Locate the cell with the specified text and output its [X, Y] center coordinate. 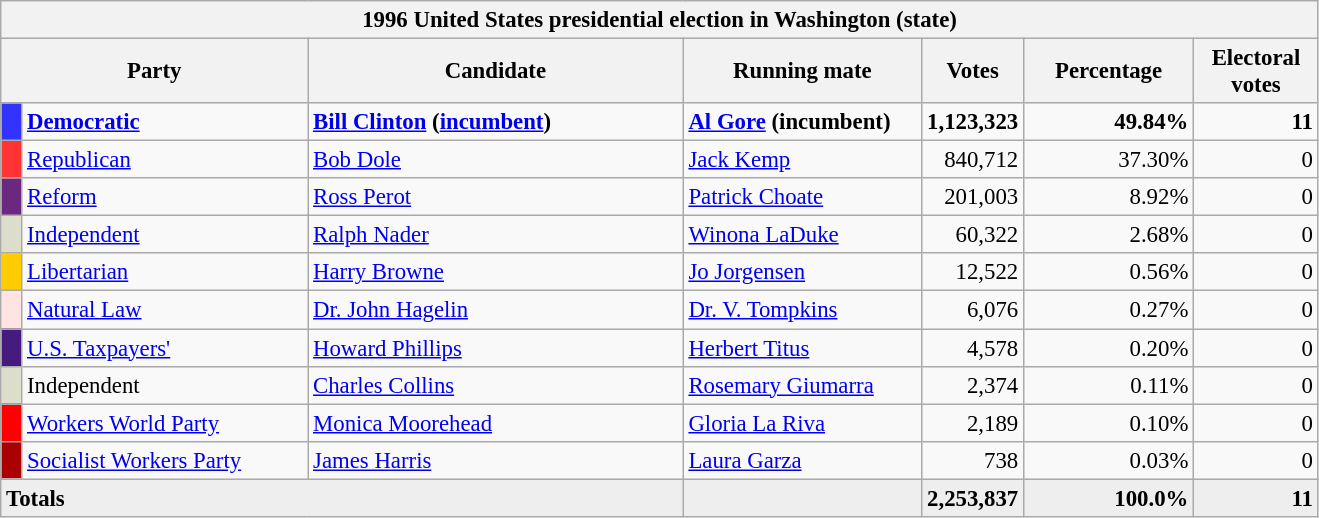
1996 United States presidential election in Washington (state) [660, 20]
6,076 [973, 310]
Al Gore (incumbent) [802, 122]
Laura Garza [802, 460]
2,374 [973, 385]
738 [973, 460]
Jo Jorgensen [802, 273]
James Harris [496, 460]
Party [154, 72]
0.20% [1108, 348]
Votes [973, 72]
Natural Law [165, 310]
Dr. John Hagelin [496, 310]
Republican [165, 160]
Libertarian [165, 273]
Candidate [496, 72]
Herbert Titus [802, 348]
Socialist Workers Party [165, 460]
2,253,837 [973, 498]
0.56% [1108, 273]
Bill Clinton (incumbent) [496, 122]
Howard Phillips [496, 348]
Bob Dole [496, 160]
Charles Collins [496, 385]
Workers World Party [165, 423]
4,578 [973, 348]
Dr. V. Tompkins [802, 310]
49.84% [1108, 122]
12,522 [973, 273]
1,123,323 [973, 122]
2,189 [973, 423]
Democratic [165, 122]
Ross Perot [496, 197]
0.27% [1108, 310]
Jack Kemp [802, 160]
Monica Moorehead [496, 423]
8.92% [1108, 197]
Reform [165, 197]
2.68% [1108, 235]
Gloria La Riva [802, 423]
0.03% [1108, 460]
840,712 [973, 160]
Ralph Nader [496, 235]
U.S. Taxpayers' [165, 348]
Percentage [1108, 72]
Patrick Choate [802, 197]
0.10% [1108, 423]
100.0% [1108, 498]
60,322 [973, 235]
Rosemary Giumarra [802, 385]
37.30% [1108, 160]
201,003 [973, 197]
Harry Browne [496, 273]
Electoral votes [1256, 72]
Running mate [802, 72]
Totals [342, 498]
0.11% [1108, 385]
Winona LaDuke [802, 235]
